Identify which cell holds the provided text, then report its [X, Y] central coordinate. 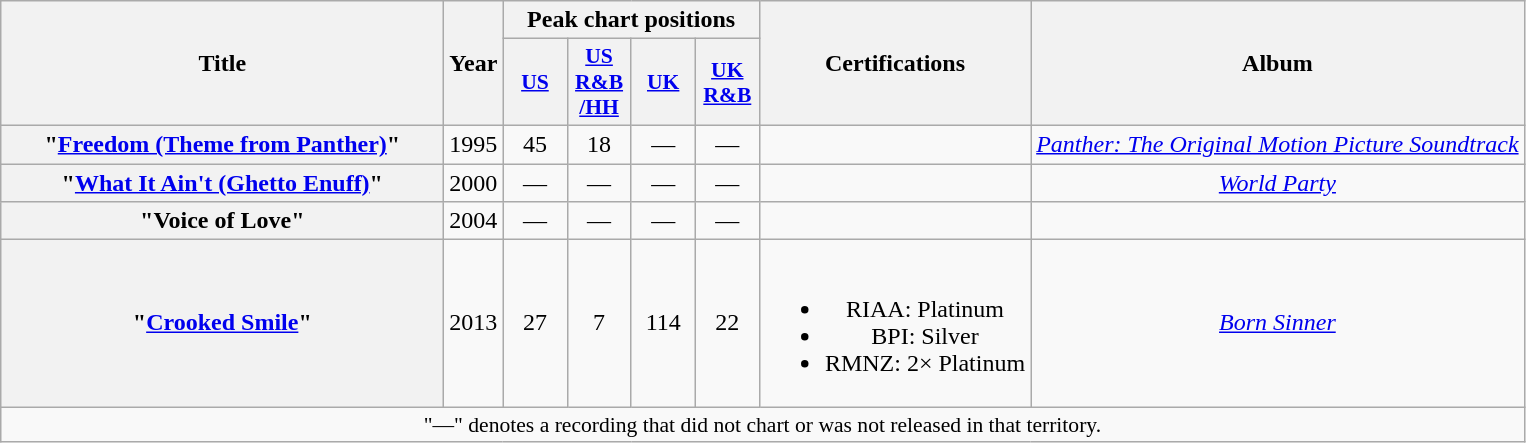
22 [727, 324]
7 [599, 324]
UK [663, 82]
1995 [474, 144]
114 [663, 324]
Panther: The Original Motion Picture Soundtrack [1278, 144]
UKR&B [727, 82]
18 [599, 144]
World Party [1278, 183]
RIAA: PlatinumBPI: SilverRMNZ: 2× Platinum [894, 324]
45 [535, 144]
Year [474, 64]
Born Sinner [1278, 324]
Title [222, 64]
Certifications [894, 64]
"What It Ain't (Ghetto Enuff)" [222, 183]
US [535, 82]
"Voice of Love" [222, 221]
2013 [474, 324]
USR&B/HH [599, 82]
2000 [474, 183]
Peak chart positions [631, 20]
2004 [474, 221]
Album [1278, 64]
"—" denotes a recording that did not chart or was not released in that territory. [762, 425]
"Crooked Smile" [222, 324]
"Freedom (Theme from Panther)" [222, 144]
27 [535, 324]
